Determine the [x, y] coordinate at the center of the cell enclosing the given text.  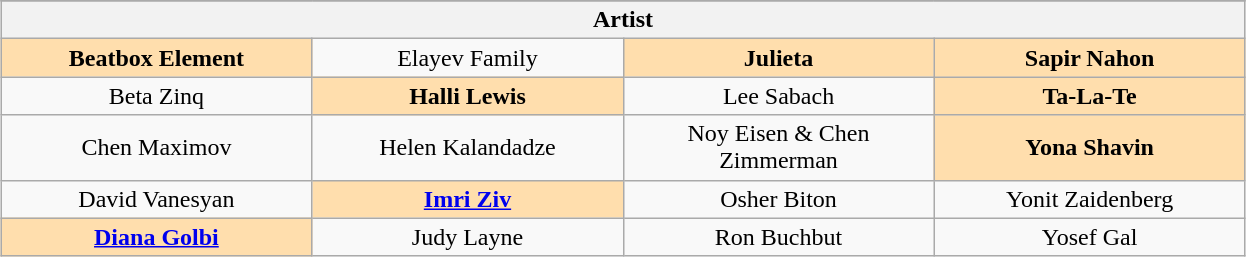
Artist [623, 20]
Yona Shavin [1090, 148]
Yonit Zaidenberg [1090, 199]
Diana Golbi [156, 237]
Noy Eisen & Chen Zimmerman [778, 148]
Halli Lewis [468, 96]
Yosef Gal [1090, 237]
Osher Biton [778, 199]
Beta Zinq [156, 96]
Chen Maximov [156, 148]
Helen Kalandadze [468, 148]
Imri Ziv [468, 199]
Sapir Nahon [1090, 58]
David Vanesyan [156, 199]
Julieta [778, 58]
Judy Layne [468, 237]
Lee Sabach [778, 96]
Beatbox Element [156, 58]
Ron Buchbut [778, 237]
Ta-La-Te [1090, 96]
Elayev Family [468, 58]
